Extract the [x, y] coordinate from the center of the cell holding the provided text.  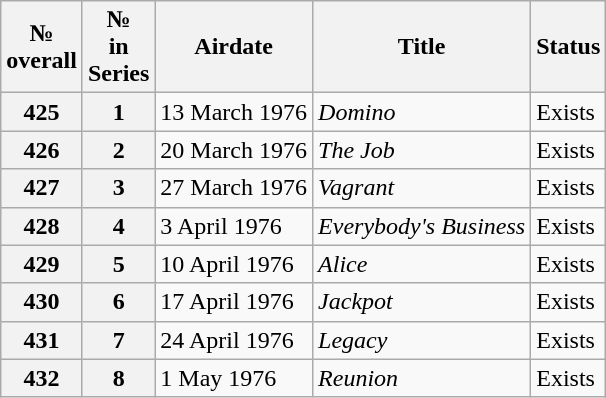
20 March 1976 [234, 150]
The Job [422, 150]
1 May 1976 [234, 378]
426 [42, 150]
4 [118, 226]
Jackpot [422, 302]
5 [118, 264]
№overall [42, 47]
7 [118, 340]
Reunion [422, 378]
8 [118, 378]
Domino [422, 112]
3 [118, 188]
Status [568, 47]
3 April 1976 [234, 226]
431 [42, 340]
10 April 1976 [234, 264]
427 [42, 188]
Airdate [234, 47]
6 [118, 302]
17 April 1976 [234, 302]
429 [42, 264]
Vagrant [422, 188]
Legacy [422, 340]
430 [42, 302]
13 March 1976 [234, 112]
425 [42, 112]
432 [42, 378]
Everybody's Business [422, 226]
428 [42, 226]
27 March 1976 [234, 188]
1 [118, 112]
Title [422, 47]
2 [118, 150]
24 April 1976 [234, 340]
Alice [422, 264]
№inSeries [118, 47]
